Output the [x, y] coordinate of the center of the cell containing the given text.  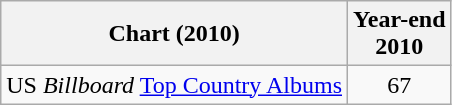
US Billboard Top Country Albums [174, 85]
Chart (2010) [174, 34]
Year-end2010 [400, 34]
67 [400, 85]
